Find where the given text appears and provide that cell's center as [x, y] coordinate. 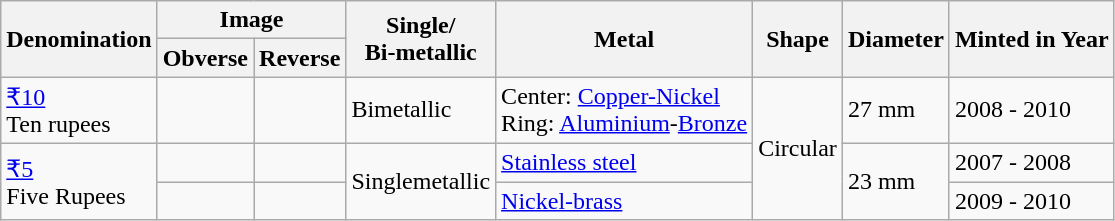
Image [252, 20]
2009 - 2010 [1032, 201]
₹10Ten rupees [79, 110]
Reverse [300, 58]
Center: Copper-NickelRing: Aluminium-Bronze [624, 110]
₹5Five Rupees [79, 181]
2008 - 2010 [1032, 110]
2007 - 2008 [1032, 162]
Diameter [896, 39]
Stainless steel [624, 162]
Metal [624, 39]
Nickel-brass [624, 201]
Minted in Year [1032, 39]
Shape [798, 39]
Obverse [205, 58]
27 mm [896, 110]
Circular [798, 148]
Singlemetallic [421, 181]
23 mm [896, 181]
Bimetallic [421, 110]
Single/Bi-metallic [421, 39]
Denomination [79, 39]
